Find where the given text appears and provide that cell's center as [X, Y] coordinate. 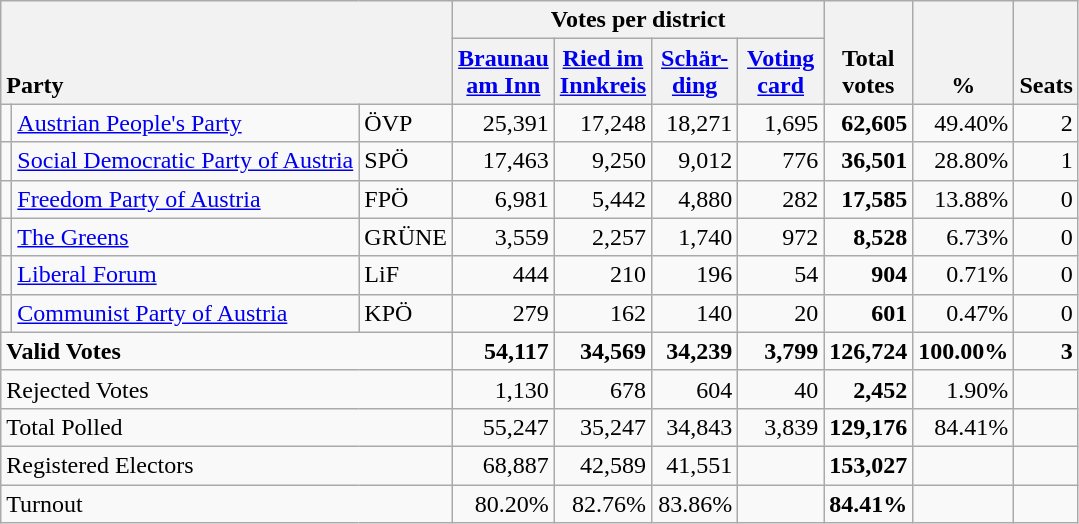
83.86% [695, 503]
972 [781, 237]
42,589 [602, 465]
196 [695, 275]
0.47% [964, 313]
Liberal Forum [186, 275]
28.80% [964, 161]
34,843 [695, 427]
604 [695, 389]
KPÖ [406, 313]
Turnout [227, 503]
ÖVP [406, 123]
34,239 [695, 351]
8,528 [868, 237]
2,452 [868, 389]
62,605 [868, 123]
Braunauam Inn [504, 72]
3 [1046, 351]
Rejected Votes [227, 389]
LiF [406, 275]
Freedom Party of Austria [186, 199]
2,257 [602, 237]
40 [781, 389]
17,463 [504, 161]
49.40% [964, 123]
Communist Party of Austria [186, 313]
1,695 [781, 123]
1,740 [695, 237]
3,839 [781, 427]
54,117 [504, 351]
13.88% [964, 199]
% [964, 52]
100.00% [964, 351]
1.90% [964, 389]
129,176 [868, 427]
210 [602, 275]
35,247 [602, 427]
1 [1046, 161]
1,130 [504, 389]
54 [781, 275]
601 [868, 313]
20 [781, 313]
776 [781, 161]
82.76% [602, 503]
80.20% [504, 503]
904 [868, 275]
3,559 [504, 237]
282 [781, 199]
Ried imInnkreis [602, 72]
5,442 [602, 199]
FPÖ [406, 199]
126,724 [868, 351]
2 [1046, 123]
279 [504, 313]
9,250 [602, 161]
153,027 [868, 465]
Valid Votes [227, 351]
6,981 [504, 199]
Social Democratic Party of Austria [186, 161]
The Greens [186, 237]
55,247 [504, 427]
SPÖ [406, 161]
4,880 [695, 199]
18,271 [695, 123]
678 [602, 389]
Votingcard [781, 72]
3,799 [781, 351]
Seats [1046, 52]
GRÜNE [406, 237]
Registered Electors [227, 465]
Austrian People's Party [186, 123]
25,391 [504, 123]
34,569 [602, 351]
17,585 [868, 199]
41,551 [695, 465]
Votes per district [638, 20]
6.73% [964, 237]
36,501 [868, 161]
444 [504, 275]
Party [227, 52]
Totalvotes [868, 52]
Schär-ding [695, 72]
9,012 [695, 161]
140 [695, 313]
68,887 [504, 465]
162 [602, 313]
Total Polled [227, 427]
0.71% [964, 275]
17,248 [602, 123]
